Provide the [X, Y] coordinate of the cell's center where the given text is located.  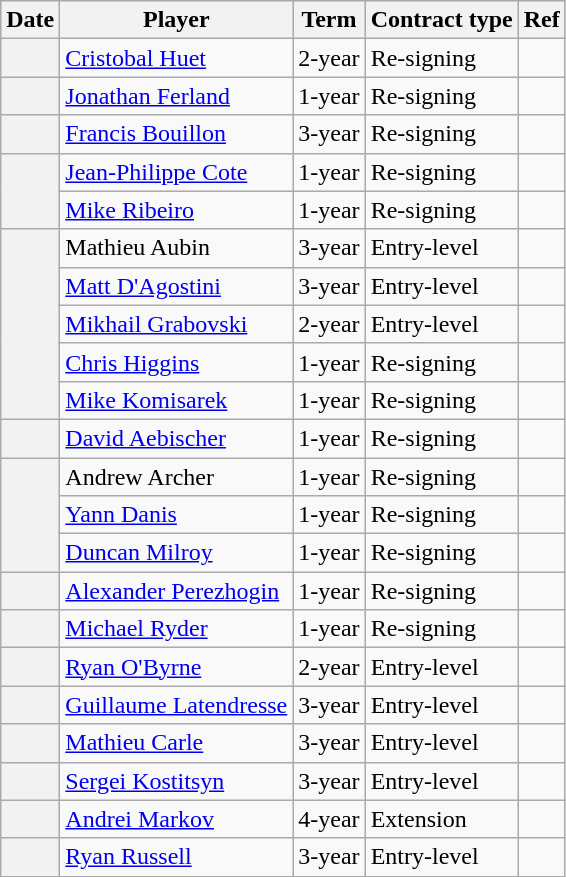
Mathieu Carle [176, 743]
Yann Danis [176, 515]
Cristobal Huet [176, 58]
Chris Higgins [176, 362]
Jean-Philippe Cote [176, 172]
Ryan Russell [176, 857]
Andrei Markov [176, 819]
Duncan Milroy [176, 553]
Matt D'Agostini [176, 286]
Alexander Perezhogin [176, 591]
Francis Bouillon [176, 134]
Mike Komisarek [176, 400]
Andrew Archer [176, 477]
Sergei Kostitsyn [176, 781]
Term [329, 20]
Mathieu Aubin [176, 248]
Mikhail Grabovski [176, 324]
Contract type [442, 20]
Michael Ryder [176, 629]
Ref [542, 20]
Date [30, 20]
Mike Ribeiro [176, 210]
Ryan O'Byrne [176, 667]
Player [176, 20]
Extension [442, 819]
Guillaume Latendresse [176, 705]
David Aebischer [176, 438]
Jonathan Ferland [176, 96]
4-year [329, 819]
